For the text-containing cell, return its midpoint in [X, Y] coordinate format. 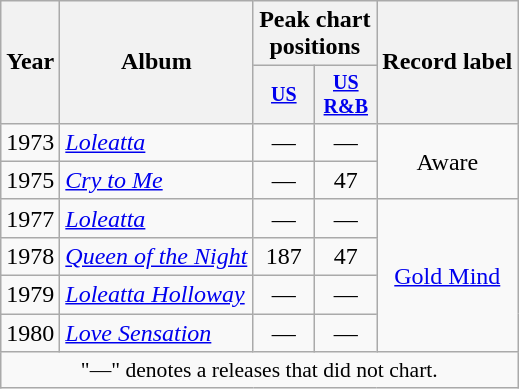
Aware [448, 161]
Year [30, 62]
US [284, 94]
1980 [30, 333]
Loleatta Holloway [156, 295]
Gold Mind [448, 275]
1973 [30, 142]
Album [156, 62]
1978 [30, 256]
1977 [30, 218]
"—" denotes a releases that did not chart. [260, 370]
US R&B [346, 94]
Cry to Me [156, 180]
1975 [30, 180]
187 [284, 256]
1979 [30, 295]
Peak chart positions [315, 34]
Queen of the Night [156, 256]
Love Sensation [156, 333]
Record label [448, 62]
